Return [x, y] of the center of cell containing provided text 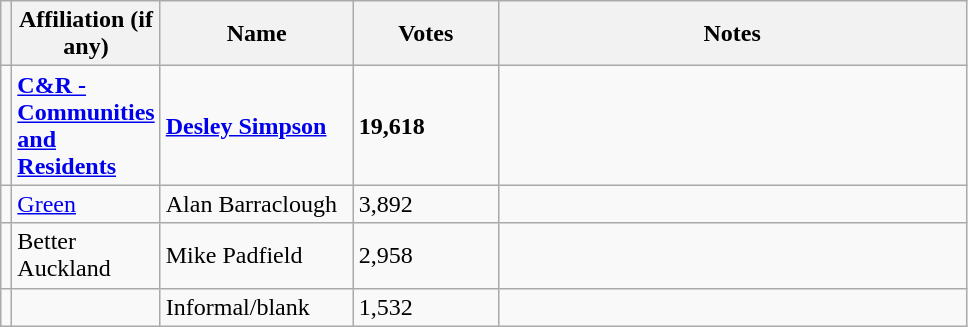
Better Auckland [86, 256]
Notes [732, 34]
Affiliation (if any) [86, 34]
2,958 [426, 256]
3,892 [426, 204]
Votes [426, 34]
Informal/blank [256, 307]
Green [86, 204]
C&R - Communities and Residents [86, 126]
19,618 [426, 126]
Name [256, 34]
Alan Barraclough [256, 204]
Mike Padfield [256, 256]
1,532 [426, 307]
Desley Simpson [256, 126]
